Identify which cell holds the provided text, then report its (X, Y) central coordinate. 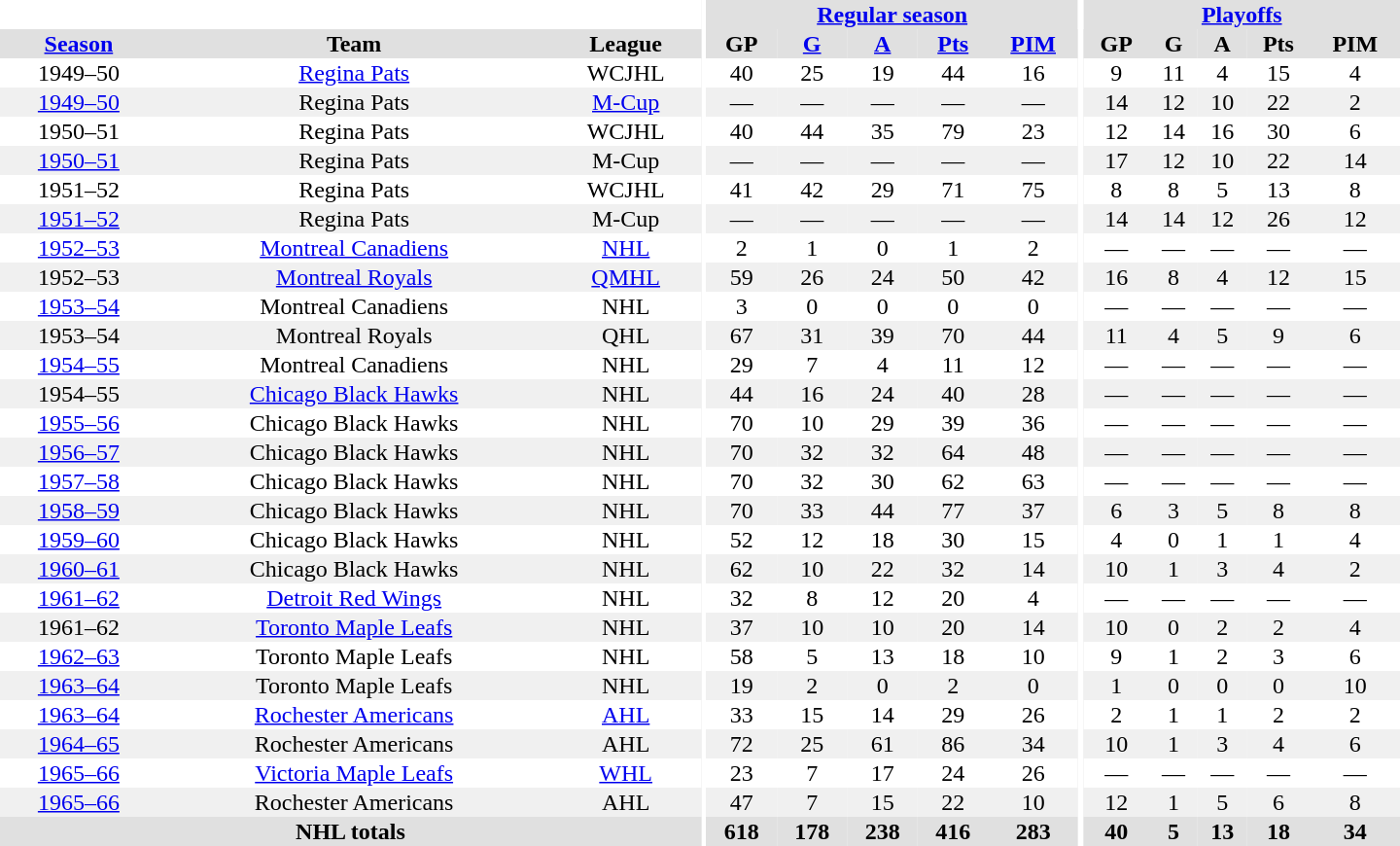
36 (1032, 423)
WHL (626, 773)
52 (741, 540)
63 (1032, 481)
50 (953, 277)
86 (953, 744)
416 (953, 831)
77 (953, 511)
59 (741, 277)
1957–58 (79, 481)
Team (354, 44)
28 (1032, 394)
178 (813, 831)
QHL (626, 335)
64 (953, 452)
72 (741, 744)
283 (1032, 831)
Season (79, 44)
QMHL (626, 277)
NHL totals (350, 831)
35 (883, 131)
47 (741, 802)
31 (813, 335)
58 (741, 656)
61 (883, 744)
71 (953, 190)
1955–56 (79, 423)
Detroit Red Wings (354, 598)
48 (1032, 452)
1964–65 (79, 744)
League (626, 44)
238 (883, 831)
41 (741, 190)
Playoffs (1242, 15)
1960–61 (79, 569)
1956–57 (79, 452)
618 (741, 831)
1959–60 (79, 540)
75 (1032, 190)
1962–63 (79, 656)
1958–59 (79, 511)
Victoria Maple Leafs (354, 773)
67 (741, 335)
Regular season (892, 15)
79 (953, 131)
